Capture the cell that displays the provided text and extract its (X, Y) central coordinate. 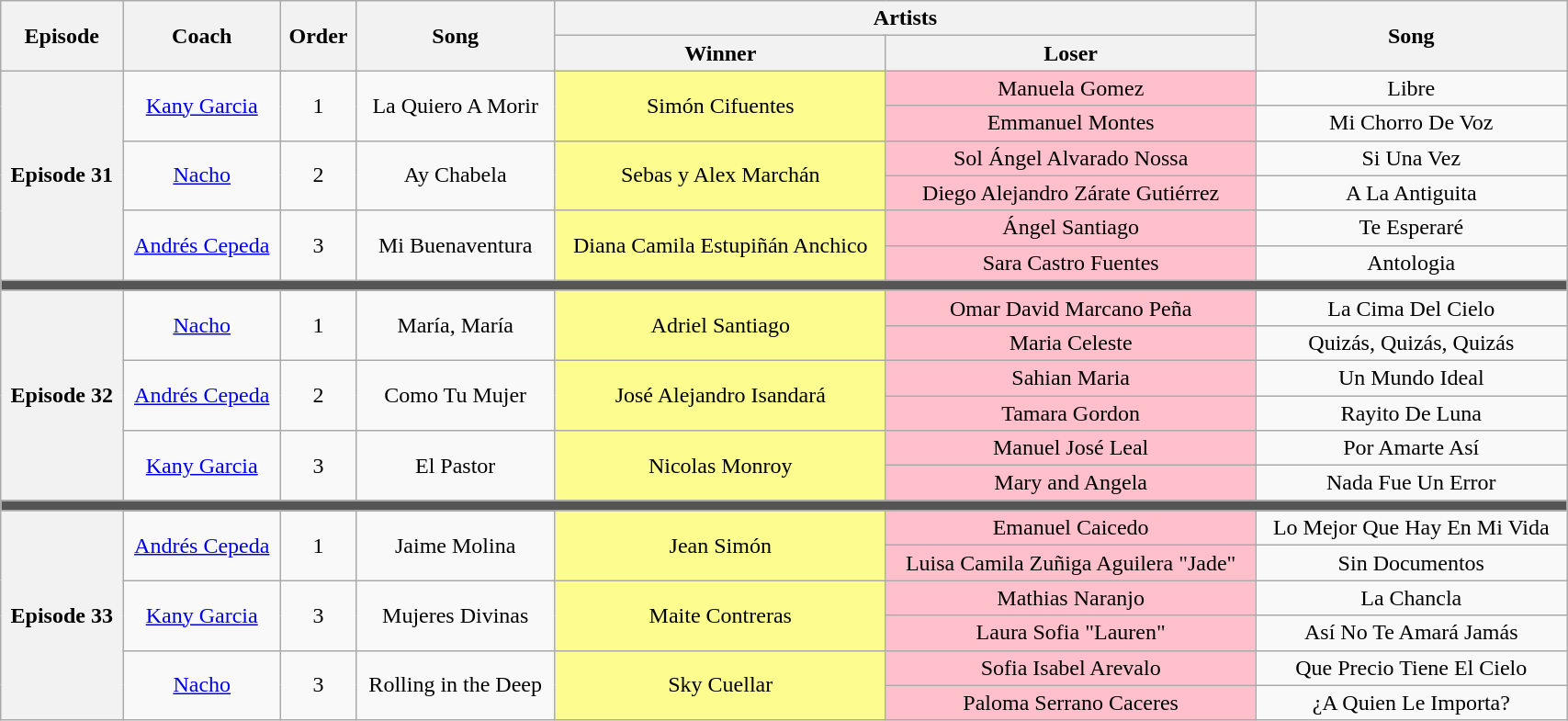
Diego Alejandro Zárate Gutiérrez (1071, 193)
María, María (456, 325)
Ángel Santiago (1071, 228)
Maite Contreras (720, 615)
Un Mundo Ideal (1411, 377)
Episode (62, 36)
Episode 31 (62, 175)
¿A Quien Le Importa? (1411, 703)
Sky Cuellar (720, 685)
Emmanuel Montes (1071, 123)
Si Una Vez (1411, 158)
Manuela Gomez (1071, 88)
Artists (906, 18)
Ay Chabela (456, 175)
Jean Simón (720, 546)
Mujeres Divinas (456, 615)
Adriel Santiago (720, 325)
Diana Camila Estupiñán Anchico (720, 245)
Sahian Maria (1071, 377)
Order (319, 36)
A La Antiguita (1411, 193)
Mary and Angela (1071, 483)
Nicolas Monroy (720, 466)
Quizás, Quizás, Quizás (1411, 343)
Lo Mejor Que Hay En Mi Vida (1411, 528)
Coach (202, 36)
Manuel José Leal (1071, 448)
Episode 33 (62, 615)
Emanuel Caicedo (1071, 528)
Mi Buenaventura (456, 245)
Winner (720, 53)
Libre (1411, 88)
Por Amarte Así (1411, 448)
La Chancla (1411, 598)
Así No Te Amará Jamás (1411, 633)
Nada Fue Un Error (1411, 483)
Como Tu Mujer (456, 395)
Rayito De Luna (1411, 412)
Loser (1071, 53)
Mathias Naranjo (1071, 598)
Sofia Isabel Arevalo (1071, 668)
Sebas y Alex Marchán (720, 175)
Antologia (1411, 263)
Episode 32 (62, 395)
Paloma Serrano Caceres (1071, 703)
Sara Castro Fuentes (1071, 263)
El Pastor (456, 466)
Luisa Camila Zuñiga Aguilera "Jade" (1071, 563)
Que Precio Tiene El Cielo (1411, 668)
Sol Ángel Alvarado Nossa (1071, 158)
Simón Cifuentes (720, 106)
La Quiero A Morir (456, 106)
Omar David Marcano Peña (1071, 308)
Maria Celeste (1071, 343)
La Cima Del Cielo (1411, 308)
Rolling in the Deep (456, 685)
Sin Documentos (1411, 563)
Mi Chorro De Voz (1411, 123)
Laura Sofia "Lauren" (1071, 633)
Tamara Gordon (1071, 412)
Jaime Molina (456, 546)
José Alejandro Isandará (720, 395)
Te Esperaré (1411, 228)
